Output the [x, y] coordinate of the center of the cell containing the given text.  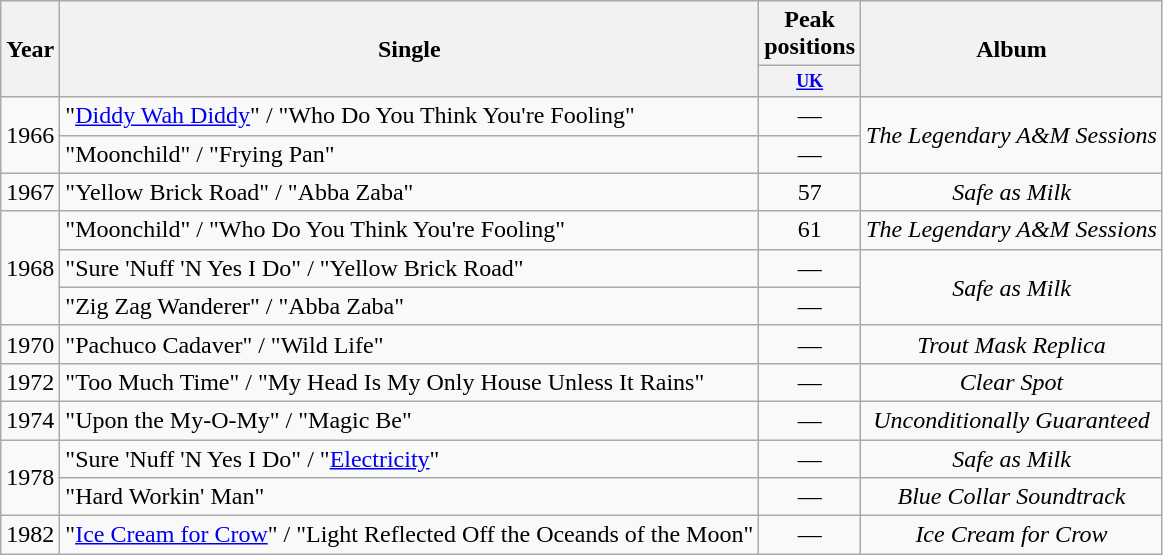
Clear Spot [1012, 382]
"Moonchild" / "Frying Pan" [410, 154]
1982 [30, 535]
"Sure 'Nuff 'N Yes I Do" / "Electricity" [410, 459]
Unconditionally Guaranteed [1012, 420]
"Moonchild" / "Who Do You Think You're Fooling" [410, 230]
Album [1012, 49]
Trout Mask Replica [1012, 344]
"Too Much Time" / "My Head Is My Only House Unless It Rains" [410, 382]
Year [30, 49]
1967 [30, 192]
1970 [30, 344]
UK [810, 82]
"Diddy Wah Diddy" / "Who Do You Think You're Fooling" [410, 116]
Blue Collar Soundtrack [1012, 497]
"Upon the My-O-My" / "Magic Be" [410, 420]
1968 [30, 268]
1972 [30, 382]
1974 [30, 420]
"Hard Workin' Man" [410, 497]
"Sure 'Nuff 'N Yes I Do" / "Yellow Brick Road" [410, 268]
1966 [30, 135]
Peak positions [810, 34]
Single [410, 49]
57 [810, 192]
"Zig Zag Wanderer" / "Abba Zaba" [410, 306]
"Pachuco Cadaver" / "Wild Life" [410, 344]
1978 [30, 478]
"Yellow Brick Road" / "Abba Zaba" [410, 192]
61 [810, 230]
"Ice Cream for Crow" / "Light Reflected Off the Oceands of the Moon" [410, 535]
Ice Cream for Crow [1012, 535]
